Extract the [x, y] coordinate from the center of the cell holding the provided text.  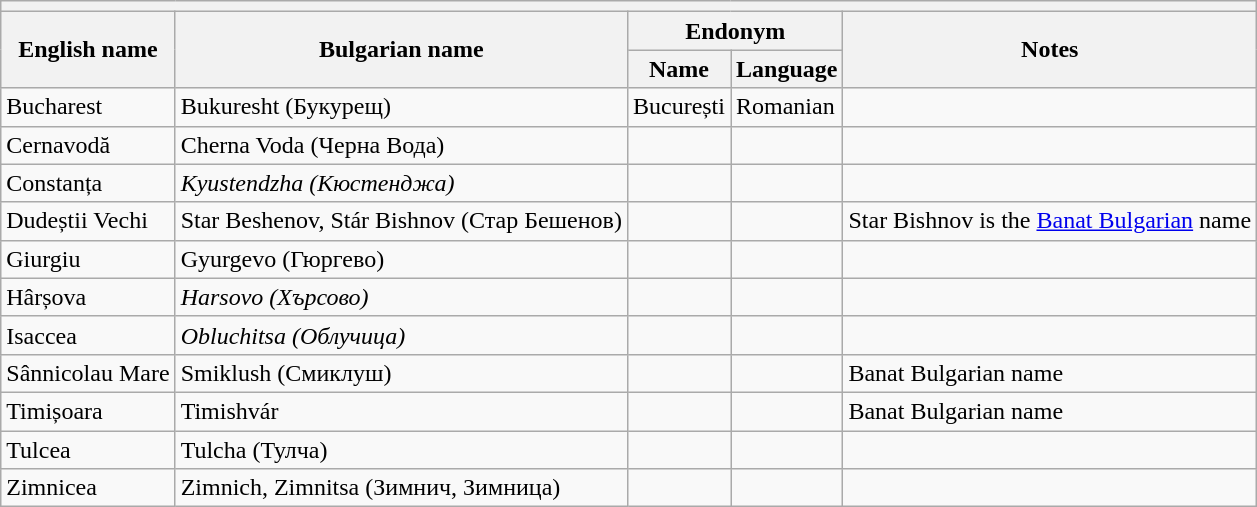
Smiklush (Смиклуш) [401, 373]
Cherna Voda (Черна Вода) [401, 145]
English name [88, 50]
Tulcea [88, 449]
Bukuresht (Букурещ) [401, 107]
Dudeștii Vechi [88, 221]
Sânnicolau Mare [88, 373]
Notes [1050, 50]
Name [678, 69]
Zimnich, Zimnitsa (Зимнич, Зимница) [401, 488]
Harsovo (Хърсово) [401, 297]
Bulgarian name [401, 50]
Bucharest [88, 107]
Star Beshenov, Stár Bishnov (Стар Бешенов) [401, 221]
Isaccea [88, 335]
Hârșova [88, 297]
Constanța [88, 183]
Giurgiu [88, 259]
București [678, 107]
Kyustendzha (Кюстенджа) [401, 183]
Gyurgevo (Гюргево) [401, 259]
Language [786, 69]
Timishvár [401, 411]
Romanian [786, 107]
Endonym [734, 31]
Zimnicea [88, 488]
Tulcha (Тулча) [401, 449]
Star Bishnov is the Banat Bulgarian name [1050, 221]
Cernavodă [88, 145]
Obluchitsa (Облучица) [401, 335]
Timișoara [88, 411]
